Determine the [X, Y] coordinate at the center of the cell enclosing the given text.  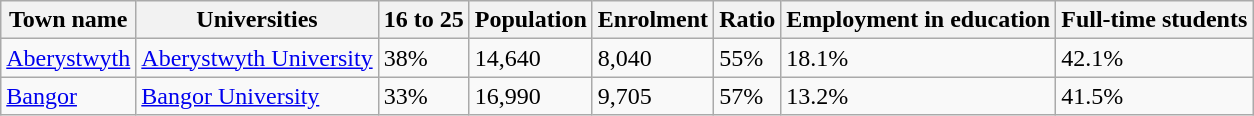
Enrolment [652, 20]
13.2% [918, 96]
16 to 25 [424, 20]
38% [424, 58]
Bangor [68, 96]
57% [748, 96]
33% [424, 96]
8,040 [652, 58]
Universities [257, 20]
9,705 [652, 96]
Ratio [748, 20]
Aberystwyth University [257, 58]
Town name [68, 20]
16,990 [530, 96]
Full-time students [1154, 20]
Employment in education [918, 20]
41.5% [1154, 96]
42.1% [1154, 58]
Bangor University [257, 96]
Population [530, 20]
Aberystwyth [68, 58]
55% [748, 58]
18.1% [918, 58]
14,640 [530, 58]
